Scan for the cell matching the given text and deliver its [X, Y] coordinate at center. 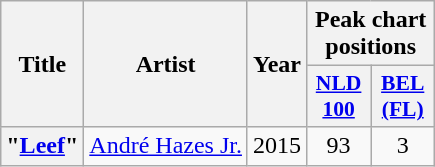
93 [339, 146]
NLD100 [339, 96]
Artist [166, 64]
BEL(FL) [403, 96]
Peak chart positions [371, 34]
3 [403, 146]
2015 [276, 146]
"Leef" [42, 146]
Title [42, 64]
André Hazes Jr. [166, 146]
Year [276, 64]
